Return [X, Y] of the center of cell containing provided text 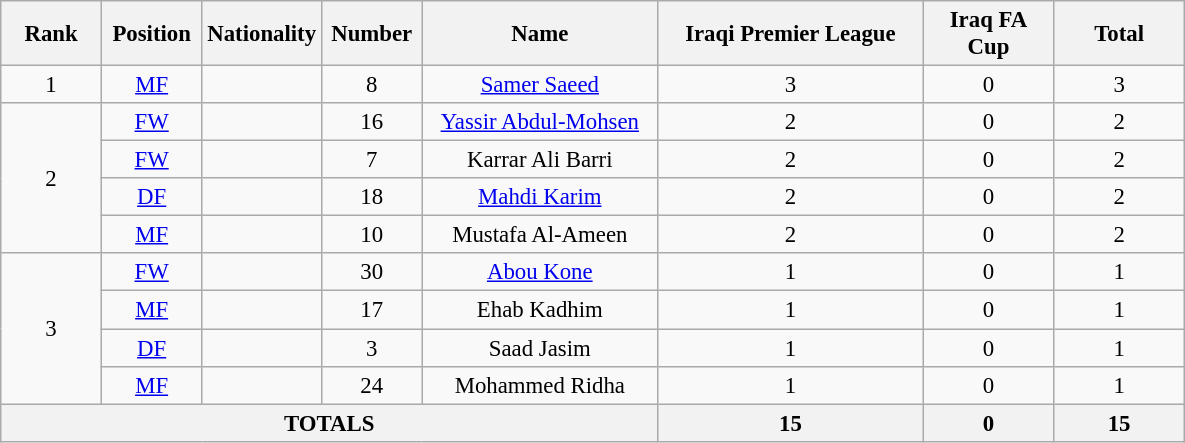
TOTALS [330, 423]
Samer Saeed [540, 85]
10 [372, 235]
Ehab Kadhim [540, 310]
Total [1120, 34]
24 [372, 385]
Mahdi Karim [540, 197]
7 [372, 160]
Abou Kone [540, 273]
Iraqi Premier League [791, 34]
Karrar Ali Barri [540, 160]
Nationality [262, 34]
Yassir Abdul-Mohsen [540, 122]
Mustafa Al-Ameen [540, 235]
17 [372, 310]
Rank [52, 34]
Saad Jasim [540, 348]
Iraq FA Cup [988, 34]
Name [540, 34]
8 [372, 85]
30 [372, 273]
Position [152, 34]
Number [372, 34]
16 [372, 122]
18 [372, 197]
Mohammed Ridha [540, 385]
